For the text-containing cell, return its midpoint in (x, y) coordinate format. 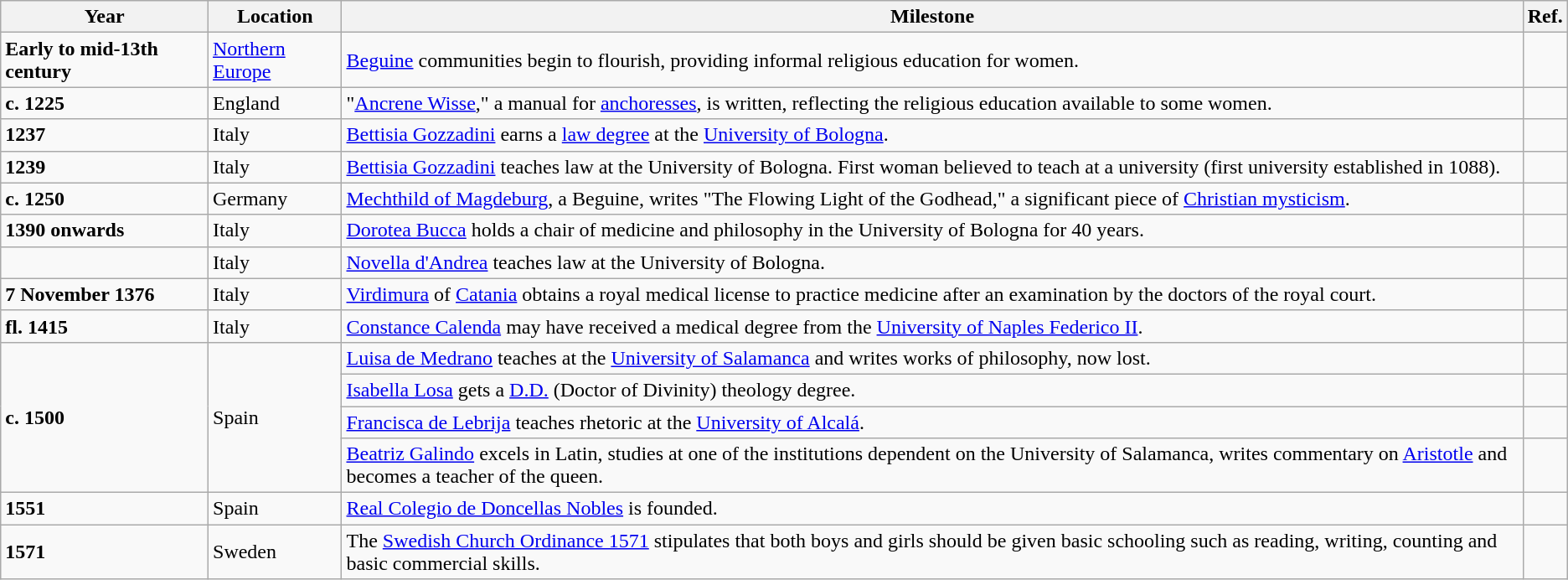
Ref. (1545, 17)
Beguine communities begin to flourish, providing informal religious education for women. (932, 60)
Location (275, 17)
Germany (275, 199)
1239 (105, 167)
Dorotea Bucca holds a chair of medicine and philosophy in the University of Bologna for 40 years. (932, 230)
c. 1500 (105, 417)
Bettisia Gozzadini earns a law degree at the University of Bologna. (932, 135)
Bettisia Gozzadini teaches law at the University of Bologna. First woman believed to teach at a university (first university established in 1088). (932, 167)
Early to mid-13th century (105, 60)
1551 (105, 509)
1571 (105, 552)
Sweden (275, 552)
c. 1225 (105, 103)
Mechthild of Magdeburg, a Beguine, writes "The Flowing Light of the Godhead," a significant piece of Christian mysticism. (932, 199)
Francisca de Lebrija teaches rhetoric at the University of Alcalá. (932, 422)
Novella d'Andrea teaches law at the University of Bologna. (932, 262)
Luisa de Medrano teaches at the University of Salamanca and writes works of philosophy, now lost. (932, 358)
Milestone (932, 17)
1237 (105, 135)
Northern Europe (275, 60)
Virdimura of Catania obtains a royal medical license to practice medicine after an examination by the doctors of the royal court. (932, 294)
1390 onwards (105, 230)
7 November 1376 (105, 294)
Isabella Losa gets a D.D. (Doctor of Divinity) theology degree. (932, 390)
c. 1250 (105, 199)
Year (105, 17)
Constance Calenda may have received a medical degree from the University of Naples Federico II. (932, 326)
fl. 1415 (105, 326)
"Ancrene Wisse," a manual for anchoresses, is written, reflecting the religious education available to some women. (932, 103)
England (275, 103)
Real Colegio de Doncellas Nobles is founded. (932, 509)
